Return the [x, y] coordinate for the center point of the cell that contains the specified text.  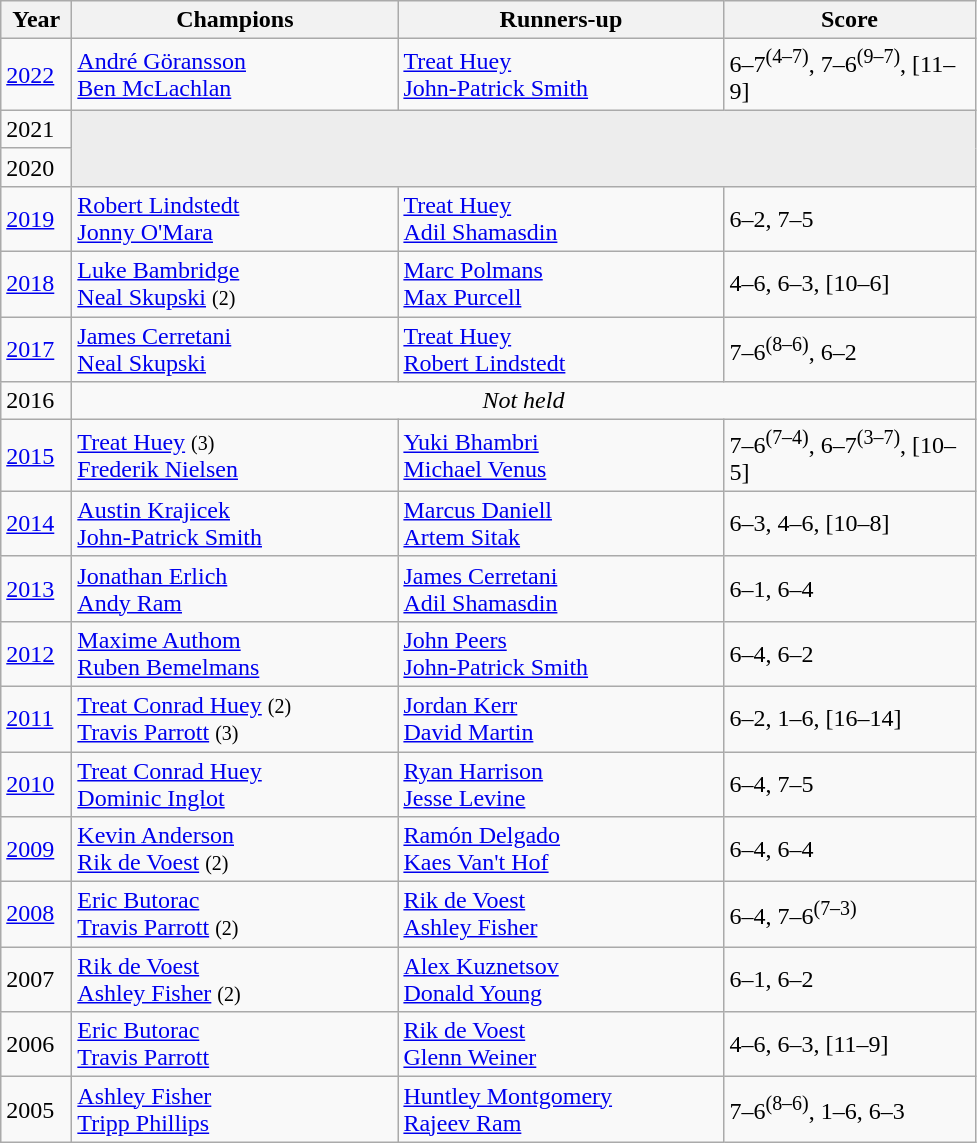
2010 [36, 784]
Ryan Harrison Jesse Levine [561, 784]
Champions [235, 20]
6–1, 6–2 [850, 980]
7–6(8–6), 1–6, 6–3 [850, 1110]
2015 [36, 456]
Kevin Anderson Rik de Voest (2) [235, 850]
2021 [36, 129]
Treat Huey (3) Frederik Nielsen [235, 456]
4–6, 6–3, [10–6] [850, 284]
Runners-up [561, 20]
Treat Huey John-Patrick Smith [561, 75]
Eric Butorac Travis Parrott [235, 1044]
John Peers John-Patrick Smith [561, 654]
2007 [36, 980]
James Cerretani Neal Skupski [235, 350]
Maxime Authom Ruben Bemelmans [235, 654]
Treat Conrad Huey Dominic Inglot [235, 784]
James Cerretani Adil Shamasdin [561, 588]
7–6(7–4), 6–7(3–7), [10–5] [850, 456]
2005 [36, 1110]
André Göransson Ben McLachlan [235, 75]
2020 [36, 167]
Ramón Delgado Kaes Van't Hof [561, 850]
Marcus Daniell Artem Sitak [561, 524]
Austin Krajicek John-Patrick Smith [235, 524]
Jordan Kerr David Martin [561, 718]
Treat Huey Robert Lindstedt [561, 350]
2009 [36, 850]
Score [850, 20]
2006 [36, 1044]
2019 [36, 218]
6–2, 7–5 [850, 218]
6–4, 6–4 [850, 850]
2014 [36, 524]
6–1, 6–4 [850, 588]
Ashley Fisher Tripp Phillips [235, 1110]
Rik de Voest Ashley Fisher (2) [235, 980]
7–6(8–6), 6–2 [850, 350]
2011 [36, 718]
6–4, 7–5 [850, 784]
6–7(4–7), 7–6(9–7), [11–9] [850, 75]
2017 [36, 350]
Yuki Bhambri Michael Venus [561, 456]
2012 [36, 654]
2016 [36, 401]
Alex Kuznetsov Donald Young [561, 980]
Rik de Voest Glenn Weiner [561, 1044]
2022 [36, 75]
2013 [36, 588]
6–2, 1–6, [16–14] [850, 718]
Marc Polmans Max Purcell [561, 284]
Robert Lindstedt Jonny O'Mara [235, 218]
Huntley Montgomery Rajeev Ram [561, 1110]
Eric Butorac Travis Parrott (2) [235, 914]
2008 [36, 914]
Rik de Voest Ashley Fisher [561, 914]
Year [36, 20]
2018 [36, 284]
6–4, 7–6(7–3) [850, 914]
Luke Bambridge Neal Skupski (2) [235, 284]
Treat Conrad Huey (2) Travis Parrott (3) [235, 718]
Treat Huey Adil Shamasdin [561, 218]
6–4, 6–2 [850, 654]
Jonathan Erlich Andy Ram [235, 588]
Not held [524, 401]
4–6, 6–3, [11–9] [850, 1044]
6–3, 4–6, [10–8] [850, 524]
